Find where the given text appears and provide that cell's center as (x, y) coordinate. 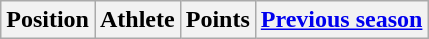
Previous season (342, 20)
Position (48, 20)
Points (218, 20)
Athlete (137, 20)
